Pinpoint the cell where the given text exists, returning its (X, Y) midpoint coordinate. 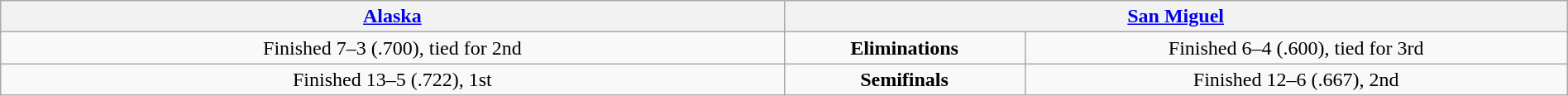
Finished 6–4 (.600), tied for 3rd (1296, 48)
Eliminations (905, 48)
Semifinals (905, 79)
Finished 13–5 (.722), 1st (392, 79)
San Miguel (1176, 17)
Finished 12–6 (.667), 2nd (1296, 79)
Finished 7–3 (.700), tied for 2nd (392, 48)
Alaska (392, 17)
